Locate the cell with the specified text and output its [X, Y] center coordinate. 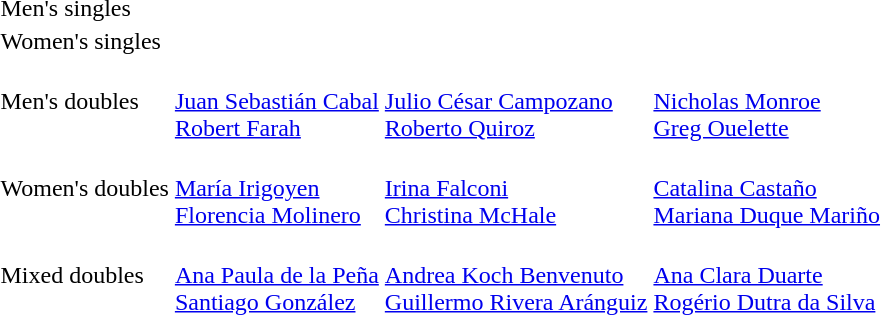
Irina FalconiChristina McHale [516, 188]
Julio César Campozano Roberto Quiroz [516, 101]
María IrigoyenFlorencia Molinero [276, 188]
Juan Sebastián CabalRobert Farah [276, 101]
